Extract the (x, y) coordinate from the center of the cell holding the provided text.  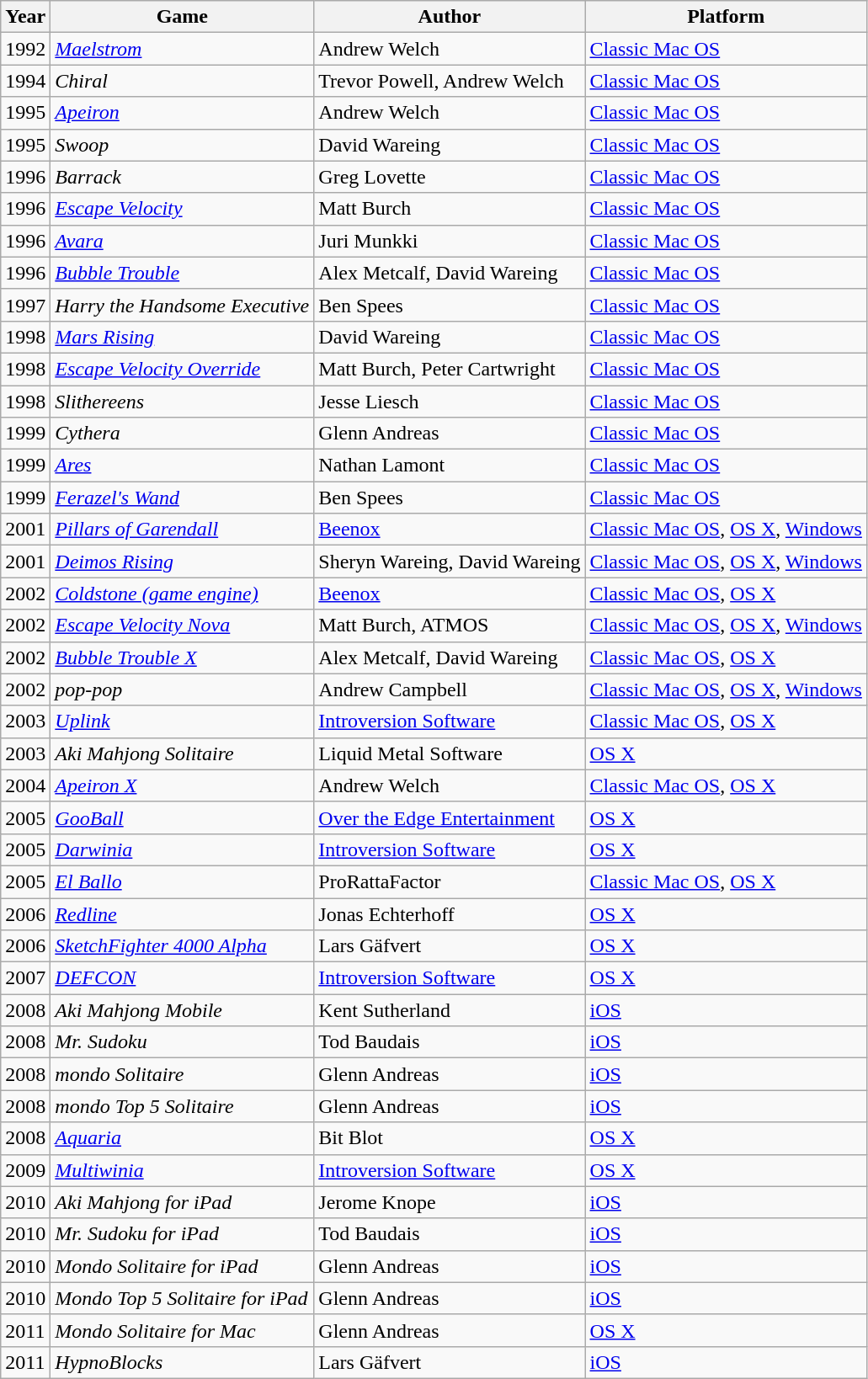
Over the Edge Entertainment (450, 817)
Mondo Top 5 Solitaire for iPad (182, 1298)
Andrew Campbell (450, 689)
Maelstrom (182, 49)
Darwinia (182, 849)
Bubble Trouble X (182, 658)
GooBall (182, 817)
Greg Lovette (450, 177)
Bubble Trouble (182, 273)
Aki Mahjong Solitaire (182, 753)
1994 (25, 81)
Escape Velocity Override (182, 369)
Aquaria (182, 1138)
1997 (25, 305)
Platform (726, 17)
Redline (182, 913)
Mars Rising (182, 337)
Juri Munkki (450, 241)
Escape Velocity (182, 209)
El Ballo (182, 881)
mondo Top 5 Solitaire (182, 1106)
Cythera (182, 434)
Uplink (182, 721)
Matt Burch, ATMOS (450, 626)
Ferazel's Wand (182, 498)
Mr. Sudoku (182, 1042)
Swoop (182, 145)
Aki Mahjong Mobile (182, 1010)
Year (25, 17)
Matt Burch (450, 209)
Multiwinia (182, 1170)
Game (182, 17)
DEFCON (182, 978)
Barrack (182, 177)
Jesse Liesch (450, 402)
Harry the Handsome Executive (182, 305)
Chiral (182, 81)
Escape Velocity Nova (182, 626)
Liquid Metal Software (450, 753)
Kent Sutherland (450, 1010)
Deimos Rising (182, 562)
Jerome Knope (450, 1202)
Avara (182, 241)
Coldstone (game engine) (182, 594)
Jonas Echterhoff (450, 913)
SketchFighter 4000 Alpha (182, 946)
mondo Solitaire (182, 1074)
Ares (182, 466)
2009 (25, 1170)
Mr. Sudoku for iPad (182, 1234)
Slithereens (182, 402)
Apeiron (182, 113)
Bit Blot (450, 1138)
1992 (25, 49)
Mondo Solitaire for Mac (182, 1330)
Mondo Solitaire for iPad (182, 1266)
Pillars of Garendall (182, 530)
Aki Mahjong for iPad (182, 1202)
ProRattaFactor (450, 881)
Trevor Powell, Andrew Welch (450, 81)
pop-pop (182, 689)
Matt Burch, Peter Cartwright (450, 369)
2004 (25, 785)
HypnoBlocks (182, 1362)
Apeiron X (182, 785)
Nathan Lamont (450, 466)
Author (450, 17)
Sheryn Wareing, David Wareing (450, 562)
2007 (25, 978)
